Identify which cell holds the provided text, then report its (x, y) central coordinate. 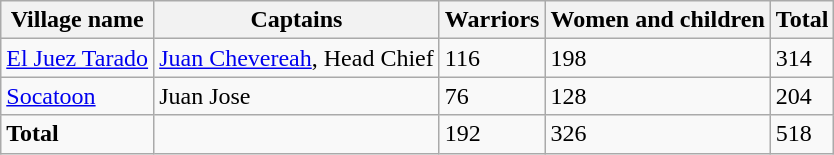
Women and children (658, 20)
El Juez Tarado (78, 58)
204 (802, 96)
Village name (78, 20)
518 (802, 134)
198 (658, 58)
128 (658, 96)
Juan Jose (297, 96)
Captains (297, 20)
Socatoon (78, 96)
Warriors (492, 20)
Juan Chevereah, Head Chief (297, 58)
314 (802, 58)
192 (492, 134)
326 (658, 134)
116 (492, 58)
76 (492, 96)
